Find where the given text appears and provide that cell's center as (X, Y) coordinate. 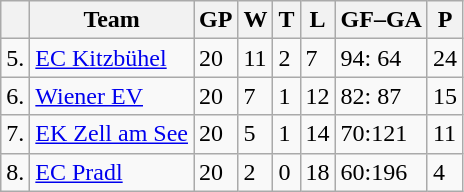
82: 87 (381, 96)
L (318, 20)
60:196 (381, 172)
94: 64 (381, 58)
4 (444, 172)
5 (256, 134)
Wiener EV (112, 96)
70:121 (381, 134)
5. (16, 58)
7. (16, 134)
EC Kitzbühel (112, 58)
24 (444, 58)
EK Zell am See (112, 134)
12 (318, 96)
6. (16, 96)
14 (318, 134)
P (444, 20)
W (256, 20)
EC Pradl (112, 172)
15 (444, 96)
T (286, 20)
Team (112, 20)
GF–GA (381, 20)
GP (216, 20)
0 (286, 172)
18 (318, 172)
8. (16, 172)
